Return [X, Y] of the center of cell containing provided text 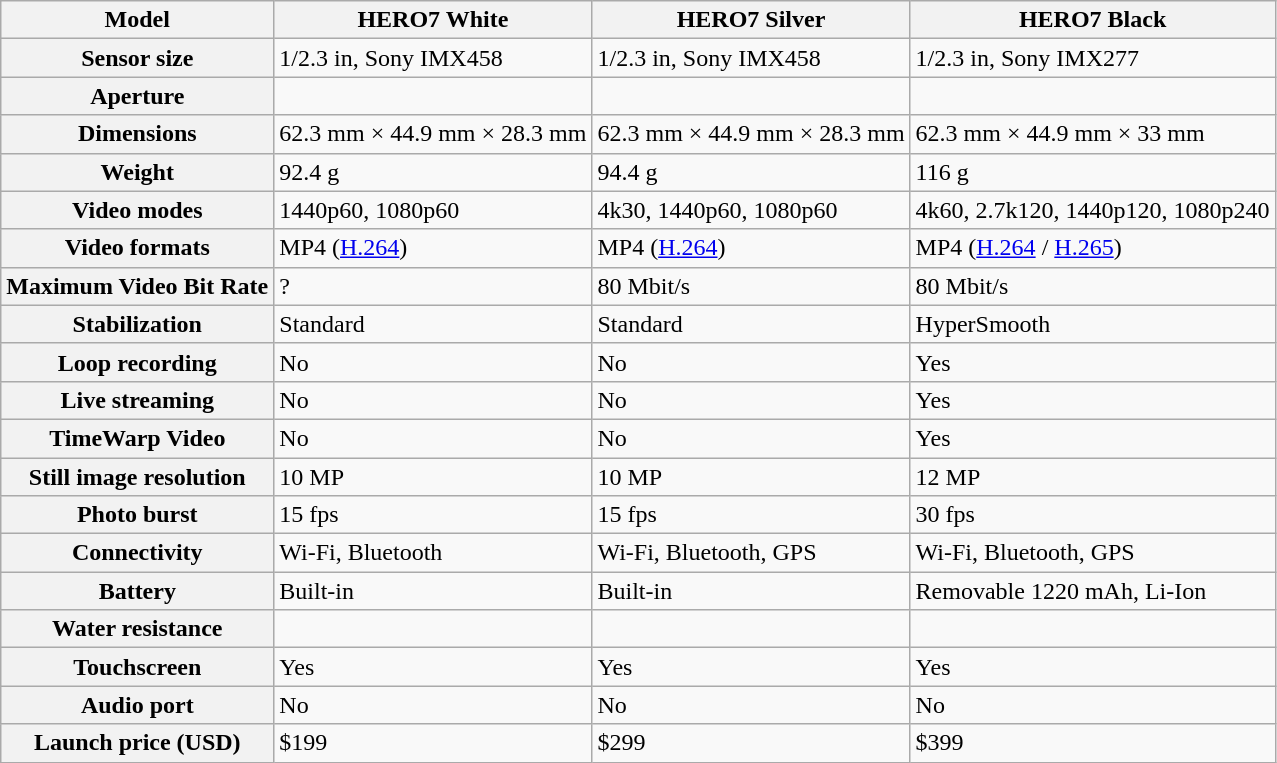
Removable 1220 mAh, Li-Ion [1092, 591]
92.4 g [433, 172]
Live streaming [138, 400]
Launch price (USD) [138, 743]
Touchscreen [138, 667]
Audio port [138, 705]
Sensor size [138, 58]
Water resistance [138, 629]
4k30, 1440p60, 1080p60 [751, 210]
Video formats [138, 248]
Video modes [138, 210]
HERO7 Silver [751, 20]
HERO7 Black [1092, 20]
? [433, 286]
116 g [1092, 172]
1/2.3 in, Sony IMX277 [1092, 58]
MP4 (H.264 / H.265) [1092, 248]
62.3 mm × 44.9 mm × 33 mm [1092, 134]
TimeWarp Video [138, 438]
Still image resolution [138, 477]
Model [138, 20]
1440p60, 1080p60 [433, 210]
Photo burst [138, 515]
Loop recording [138, 362]
HERO7 White [433, 20]
Maximum Video Bit Rate [138, 286]
Aperture [138, 96]
30 fps [1092, 515]
$199 [433, 743]
Dimensions [138, 134]
12 MP [1092, 477]
Wi-Fi, Bluetooth [433, 553]
94.4 g [751, 172]
HyperSmooth [1092, 324]
Battery [138, 591]
Connectivity [138, 553]
Weight [138, 172]
4k60, 2.7k120, 1440p120, 1080p240 [1092, 210]
Stabilization [138, 324]
$299 [751, 743]
$399 [1092, 743]
